Output the (x, y) coordinate of the center of the cell containing the given text.  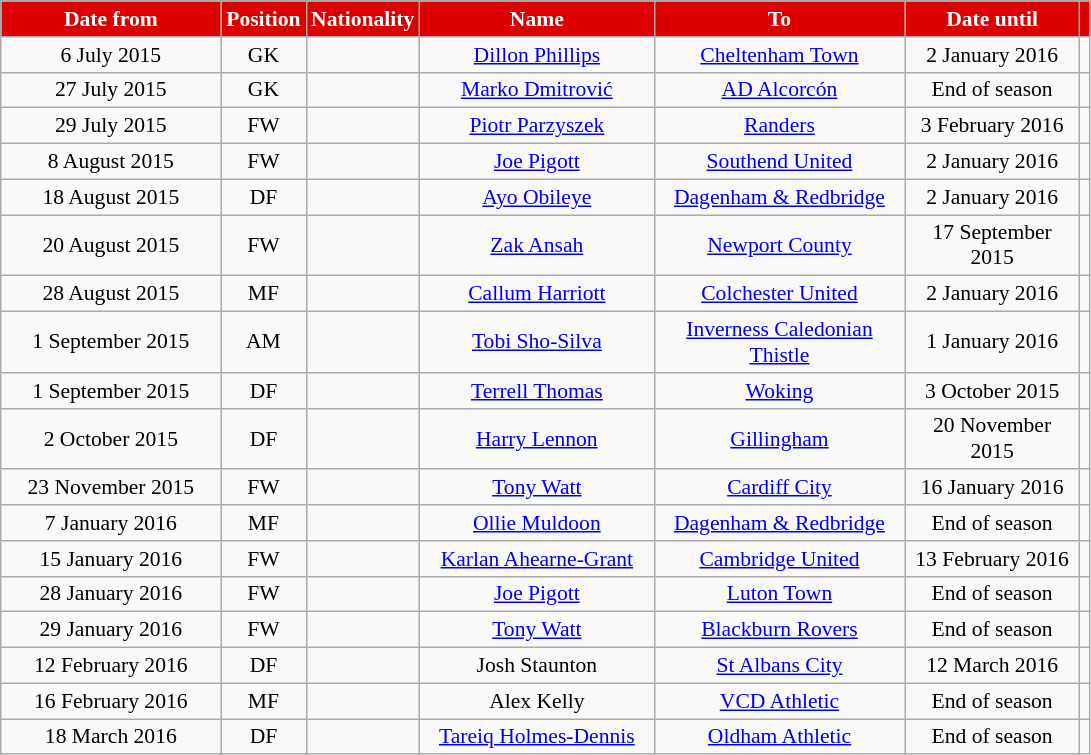
16 January 2016 (992, 488)
AD Alcorcón (779, 90)
12 March 2016 (992, 666)
13 February 2016 (992, 559)
7 January 2016 (111, 523)
28 August 2015 (111, 294)
29 July 2015 (111, 126)
Oldham Athletic (779, 737)
20 August 2015 (111, 246)
Tareiq Holmes-Dennis (536, 737)
To (779, 19)
29 January 2016 (111, 630)
Terrell Thomas (536, 391)
Callum Harriott (536, 294)
Ollie Muldoon (536, 523)
1 January 2016 (992, 342)
Southend United (779, 162)
17 September 2015 (992, 246)
Luton Town (779, 594)
Cambridge United (779, 559)
Date until (992, 19)
VCD Athletic (779, 701)
Zak Ansah (536, 246)
Date from (111, 19)
18 March 2016 (111, 737)
23 November 2015 (111, 488)
Randers (779, 126)
Piotr Parzyszek (536, 126)
Karlan Ahearne-Grant (536, 559)
15 January 2016 (111, 559)
Woking (779, 391)
3 February 2016 (992, 126)
Cardiff City (779, 488)
3 October 2015 (992, 391)
Tobi Sho-Silva (536, 342)
Gillingham (779, 438)
St Albans City (779, 666)
Name (536, 19)
Cheltenham Town (779, 55)
Newport County (779, 246)
Nationality (362, 19)
12 February 2016 (111, 666)
Dillon Phillips (536, 55)
20 November 2015 (992, 438)
Position (264, 19)
18 August 2015 (111, 197)
2 October 2015 (111, 438)
Josh Staunton (536, 666)
Inverness Caledonian Thistle (779, 342)
AM (264, 342)
Harry Lennon (536, 438)
Colchester United (779, 294)
Marko Dmitrović (536, 90)
8 August 2015 (111, 162)
27 July 2015 (111, 90)
Ayo Obileye (536, 197)
16 February 2016 (111, 701)
Blackburn Rovers (779, 630)
6 July 2015 (111, 55)
Alex Kelly (536, 701)
28 January 2016 (111, 594)
